Return (X, Y) of the center of cell containing provided text 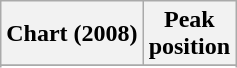
Peakposition (189, 34)
Chart (2008) (72, 34)
